Return [X, Y] of the center of cell containing provided text 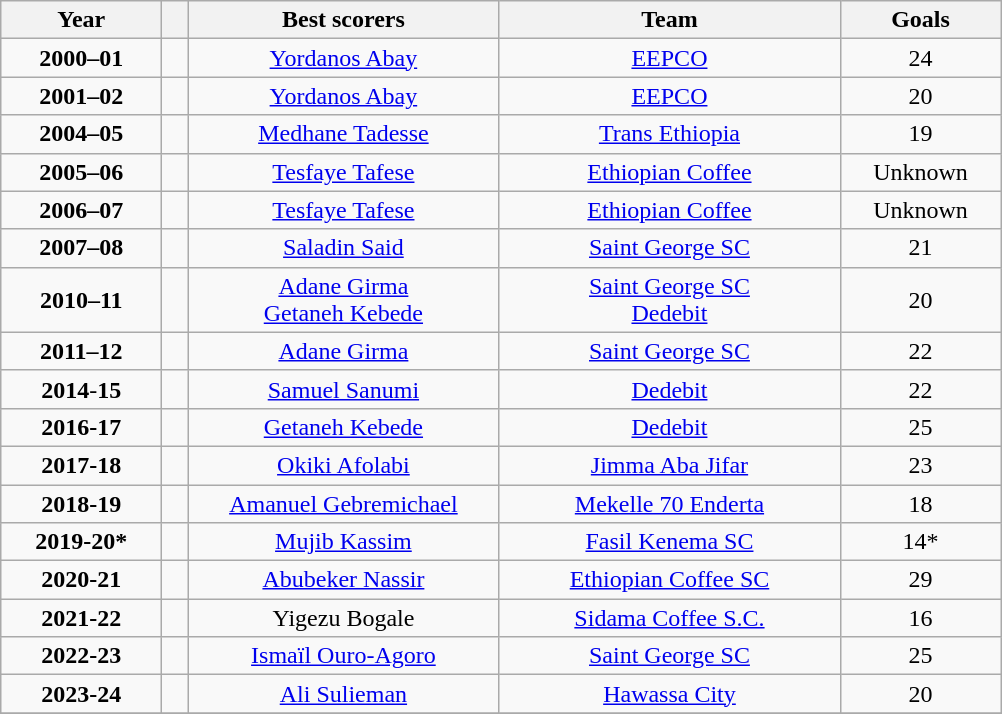
Samuel Sanumi [344, 389]
Team [670, 20]
14* [920, 542]
2007–08 [82, 248]
2001–02 [82, 96]
2018-19 [82, 503]
2005–06 [82, 172]
2016-17 [82, 427]
23 [920, 465]
2014-15 [82, 389]
Fasil Kenema SC [670, 542]
2000–01 [82, 58]
24 [920, 58]
Jimma Aba Jifar [670, 465]
Year [82, 20]
2011–12 [82, 351]
Adane Girma [344, 351]
2004–05 [82, 134]
Yigezu Bogale [344, 618]
16 [920, 618]
Amanuel Gebremichael [344, 503]
2019-20* [82, 542]
Getaneh Kebede [344, 427]
18 [920, 503]
Adane Girma Getaneh Kebede [344, 300]
Medhane Tadesse [344, 134]
2010–11 [82, 300]
Hawassa City [670, 694]
2022-23 [82, 656]
Best scorers [344, 20]
Saint George SC Dedebit [670, 300]
2023-24 [82, 694]
Saladin Said [344, 248]
21 [920, 248]
2017-18 [82, 465]
Ali Sulieman [344, 694]
Mekelle 70 Enderta [670, 503]
2020-21 [82, 580]
Okiki Afolabi [344, 465]
29 [920, 580]
2006–07 [82, 210]
Sidama Coffee S.C. [670, 618]
Ethiopian Coffee SC [670, 580]
Mujib Kassim [344, 542]
19 [920, 134]
Ismaïl Ouro-Agoro [344, 656]
2021-22 [82, 618]
Trans Ethiopia [670, 134]
Abubeker Nassir [344, 580]
Goals [920, 20]
